Determine the [X, Y] coordinate at the center of the cell enclosing the given text.  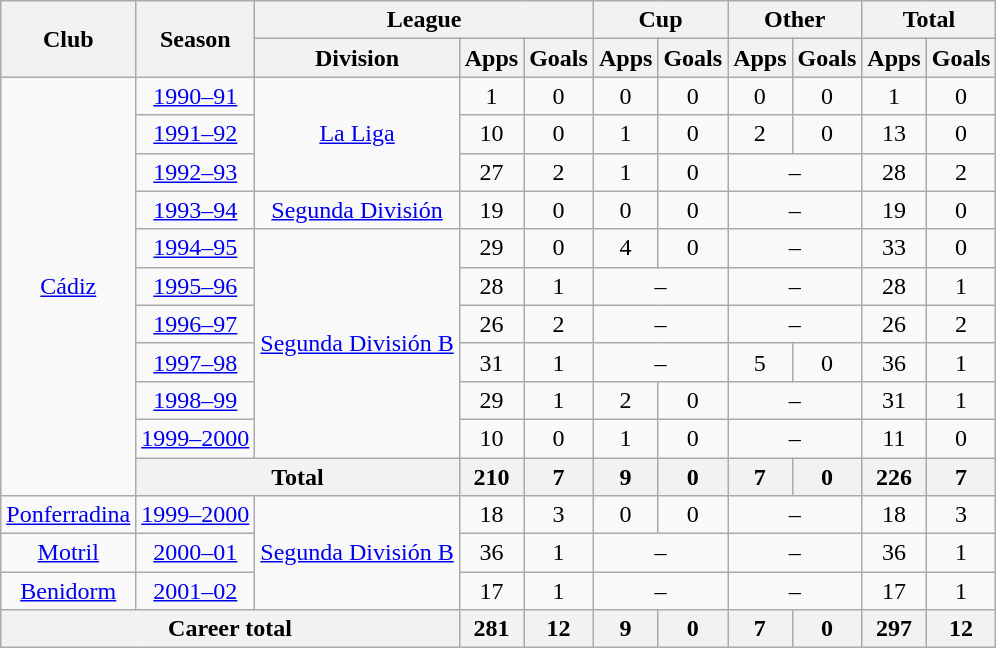
226 [894, 477]
Career total [230, 629]
1997–98 [196, 362]
Segunda División [357, 210]
5 [760, 362]
1992–93 [196, 172]
297 [894, 629]
Other [795, 20]
1990–91 [196, 96]
1994–95 [196, 248]
13 [894, 134]
Ponferradina [68, 515]
Club [68, 39]
210 [491, 477]
La Liga [357, 134]
Season [196, 39]
League [424, 20]
2000–01 [196, 553]
4 [625, 248]
33 [894, 248]
Motril [68, 553]
281 [491, 629]
Cádiz [68, 286]
1998–99 [196, 400]
Benidorm [68, 591]
2001–02 [196, 591]
11 [894, 438]
1996–97 [196, 324]
1991–92 [196, 134]
Cup [660, 20]
Division [357, 58]
1995–96 [196, 286]
27 [491, 172]
1993–94 [196, 210]
